Scan for the cell matching the given text and deliver its (x, y) coordinate at center. 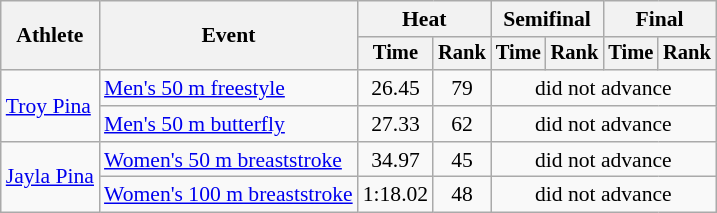
Troy Pina (50, 106)
1:18.02 (396, 195)
Women's 100 m breaststroke (228, 195)
Men's 50 m butterfly (228, 124)
48 (462, 195)
Women's 50 m breaststroke (228, 160)
Athlete (50, 36)
45 (462, 160)
Heat (424, 19)
Jayla Pina (50, 178)
79 (462, 88)
Event (228, 36)
Final (659, 19)
27.33 (396, 124)
Men's 50 m freestyle (228, 88)
26.45 (396, 88)
34.97 (396, 160)
62 (462, 124)
Semifinal (547, 19)
